From the cell containing the given text, extract its center point as [x, y] coordinate. 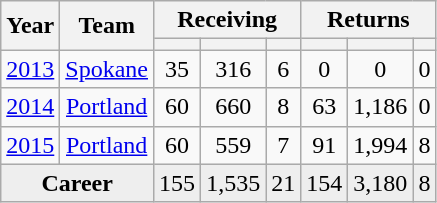
2015 [30, 145]
Spokane [107, 69]
559 [234, 145]
1,994 [380, 145]
2014 [30, 107]
91 [324, 145]
Receiving [228, 20]
Returns [368, 20]
1,186 [380, 107]
21 [284, 183]
154 [324, 183]
3,180 [380, 183]
7 [284, 145]
316 [234, 69]
35 [178, 69]
6 [284, 69]
Year [30, 26]
155 [178, 183]
1,535 [234, 183]
63 [324, 107]
660 [234, 107]
2013 [30, 69]
Career [78, 183]
Team [107, 26]
